For the text-containing cell, return its midpoint in (x, y) coordinate format. 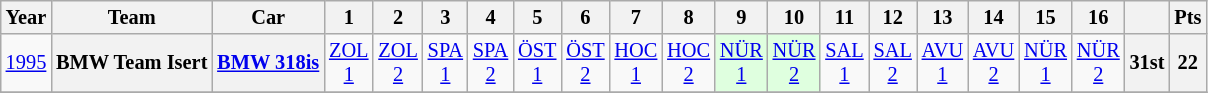
ÖST2 (585, 63)
AVU1 (942, 63)
AVU2 (994, 63)
BMW Team Isert (132, 63)
7 (636, 17)
Car (268, 17)
ZOL1 (348, 63)
12 (893, 17)
14 (994, 17)
13 (942, 17)
SPA1 (446, 63)
Team (132, 17)
ÖST1 (537, 63)
SAL2 (893, 63)
ZOL2 (398, 63)
8 (688, 17)
2 (398, 17)
31st (1148, 63)
Year (26, 17)
1995 (26, 63)
9 (742, 17)
11 (844, 17)
16 (1098, 17)
5 (537, 17)
22 (1188, 63)
BMW 318is (268, 63)
10 (794, 17)
SPA2 (490, 63)
Pts (1188, 17)
1 (348, 17)
HOC2 (688, 63)
6 (585, 17)
4 (490, 17)
SAL1 (844, 63)
3 (446, 17)
HOC1 (636, 63)
15 (1046, 17)
